Search for the cell housing the specified text and yield its [x, y] center coordinate. 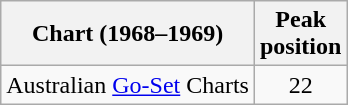
Australian Go-Set Charts [128, 85]
Peakposition [300, 34]
22 [300, 85]
Chart (1968–1969) [128, 34]
